Return the [X, Y] coordinate for the center point of the cell that contains the specified text.  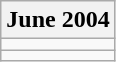
June 2004 [58, 20]
